Locate the cell with the specified text and output its [X, Y] center coordinate. 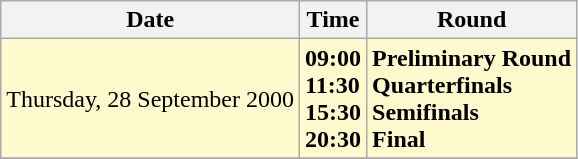
Date [150, 20]
Preliminary RoundQuarterfinalsSemifinalsFinal [472, 98]
Round [472, 20]
Time [334, 20]
09:0011:3015:3020:30 [334, 98]
Thursday, 28 September 2000 [150, 98]
